Locate the cell with the specified text and output its [x, y] center coordinate. 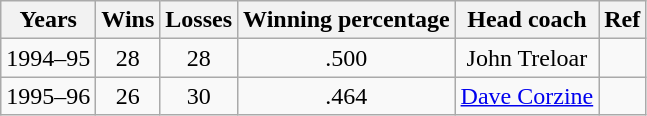
1994–95 [48, 58]
Winning percentage [347, 20]
Head coach [527, 20]
Ref [622, 20]
Losses [199, 20]
26 [128, 96]
Years [48, 20]
.464 [347, 96]
Wins [128, 20]
Dave Corzine [527, 96]
1995–96 [48, 96]
.500 [347, 58]
30 [199, 96]
John Treloar [527, 58]
